Identify which cell holds the provided text, then report its [X, Y] central coordinate. 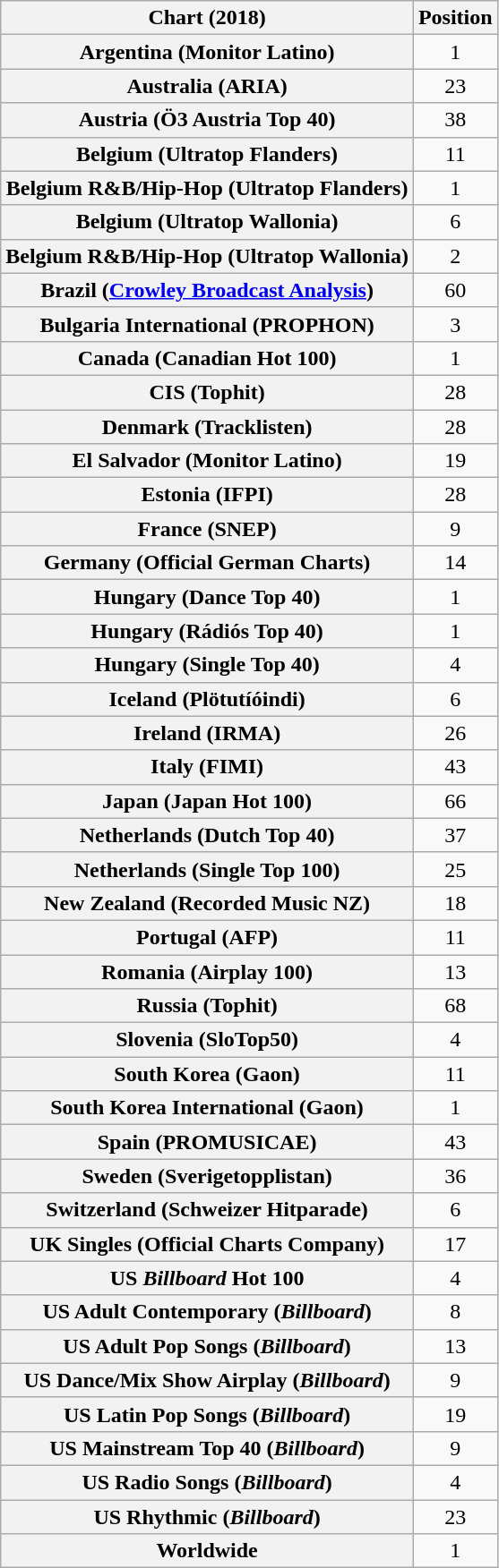
2 [455, 256]
8 [455, 1312]
Belgium R&B/Hip-Hop (Ultratop Wallonia) [208, 256]
France (SNEP) [208, 529]
US Mainstream Top 40 (Billboard) [208, 1448]
Belgium (Ultratop Wallonia) [208, 222]
UK Singles (Official Charts Company) [208, 1244]
Denmark (Tracklisten) [208, 427]
26 [455, 733]
Sweden (Sverigetopplistan) [208, 1176]
Ireland (IRMA) [208, 733]
36 [455, 1176]
US Billboard Hot 100 [208, 1278]
Spain (PROMUSICAE) [208, 1142]
3 [455, 324]
US Dance/Mix Show Airplay (Billboard) [208, 1380]
Italy (FIMI) [208, 767]
25 [455, 869]
14 [455, 563]
Belgium R&B/Hip-Hop (Ultratop Flanders) [208, 188]
Switzerland (Schweizer Hitparade) [208, 1210]
66 [455, 801]
US Latin Pop Songs (Billboard) [208, 1414]
Romania (Airplay 100) [208, 971]
US Adult Pop Songs (Billboard) [208, 1346]
US Rhythmic (Billboard) [208, 1517]
Bulgaria International (PROPHON) [208, 324]
Austria (Ö3 Austria Top 40) [208, 120]
Estonia (IFPI) [208, 495]
60 [455, 290]
Russia (Tophit) [208, 1006]
South Korea International (Gaon) [208, 1108]
68 [455, 1006]
New Zealand (Recorded Music NZ) [208, 903]
Hungary (Rádiós Top 40) [208, 631]
Brazil (Crowley Broadcast Analysis) [208, 290]
Belgium (Ultratop Flanders) [208, 154]
Germany (Official German Charts) [208, 563]
18 [455, 903]
US Radio Songs (Billboard) [208, 1482]
Japan (Japan Hot 100) [208, 801]
Netherlands (Single Top 100) [208, 869]
Portugal (AFP) [208, 937]
Argentina (Monitor Latino) [208, 52]
17 [455, 1244]
Hungary (Single Top 40) [208, 665]
Worldwide [208, 1551]
Slovenia (SloTop50) [208, 1040]
South Korea (Gaon) [208, 1074]
Canada (Canadian Hot 100) [208, 358]
Netherlands (Dutch Top 40) [208, 835]
US Adult Contemporary (Billboard) [208, 1312]
El Salvador (Monitor Latino) [208, 461]
38 [455, 120]
CIS (Tophit) [208, 392]
Position [455, 18]
Hungary (Dance Top 40) [208, 597]
Australia (ARIA) [208, 86]
Chart (2018) [208, 18]
Iceland (Plötutíóindi) [208, 699]
37 [455, 835]
